Scan for the cell matching the given text and deliver its [X, Y] coordinate at center. 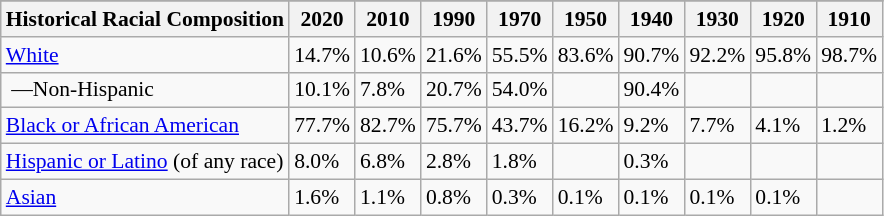
Historical Racial Composition [145, 19]
10.1% [322, 90]
92.2% [717, 55]
2010 [388, 19]
16.2% [586, 126]
8.0% [322, 162]
90.7% [652, 55]
90.4% [652, 90]
1990 [454, 19]
21.6% [454, 55]
7.8% [388, 90]
10.6% [388, 55]
82.7% [388, 126]
75.7% [454, 126]
95.8% [783, 55]
1.8% [520, 162]
1910 [849, 19]
83.6% [586, 55]
55.5% [520, 55]
7.7% [717, 126]
98.7% [849, 55]
2020 [322, 19]
1950 [586, 19]
1920 [783, 19]
77.7% [322, 126]
14.7% [322, 55]
1940 [652, 19]
1970 [520, 19]
Asian [145, 197]
6.8% [388, 162]
43.7% [520, 126]
54.0% [520, 90]
1.6% [322, 197]
1.2% [849, 126]
Black or African American [145, 126]
9.2% [652, 126]
20.7% [454, 90]
1.1% [388, 197]
2.8% [454, 162]
0.8% [454, 197]
—Non-Hispanic [145, 90]
White [145, 55]
Hispanic or Latino (of any race) [145, 162]
4.1% [783, 126]
1930 [717, 19]
